Capture the cell that displays the provided text and extract its (X, Y) central coordinate. 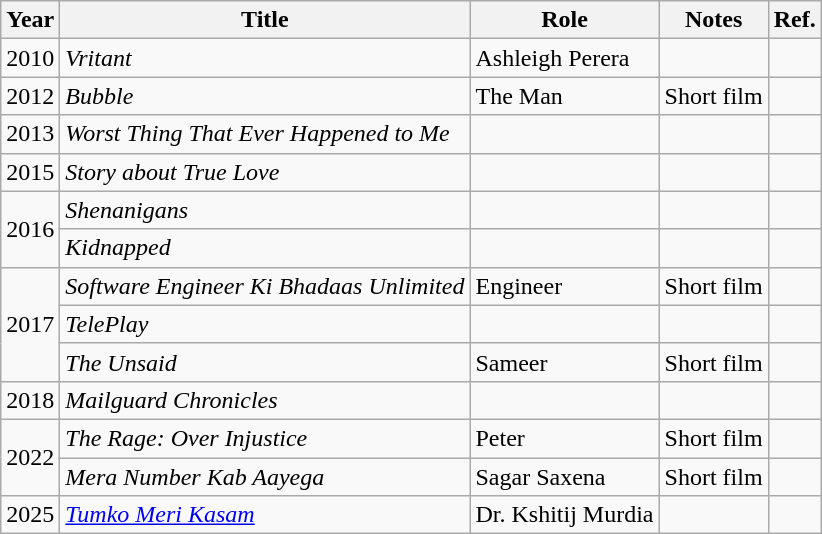
Worst Thing That Ever Happened to Me (265, 134)
Ashleigh Perera (564, 58)
Ref. (794, 20)
Mera Number Kab Aayega (265, 477)
The Unsaid (265, 362)
2018 (30, 400)
2013 (30, 134)
2010 (30, 58)
Year (30, 20)
Peter (564, 438)
Tumko Meri Kasam (265, 515)
Sameer (564, 362)
2022 (30, 457)
The Man (564, 96)
Notes (714, 20)
TelePlay (265, 324)
Sagar Saxena (564, 477)
Dr. Kshitij Murdia (564, 515)
2012 (30, 96)
Bubble (265, 96)
2016 (30, 229)
Engineer (564, 286)
Role (564, 20)
Title (265, 20)
Vritant (265, 58)
Story about True Love (265, 172)
Shenanigans (265, 210)
2017 (30, 324)
2015 (30, 172)
The Rage: Over Injustice (265, 438)
2025 (30, 515)
Mailguard Chronicles (265, 400)
Software Engineer Ki Bhadaas Unlimited (265, 286)
Kidnapped (265, 248)
